Determine the (X, Y) coordinate at the center of the cell enclosing the given text.  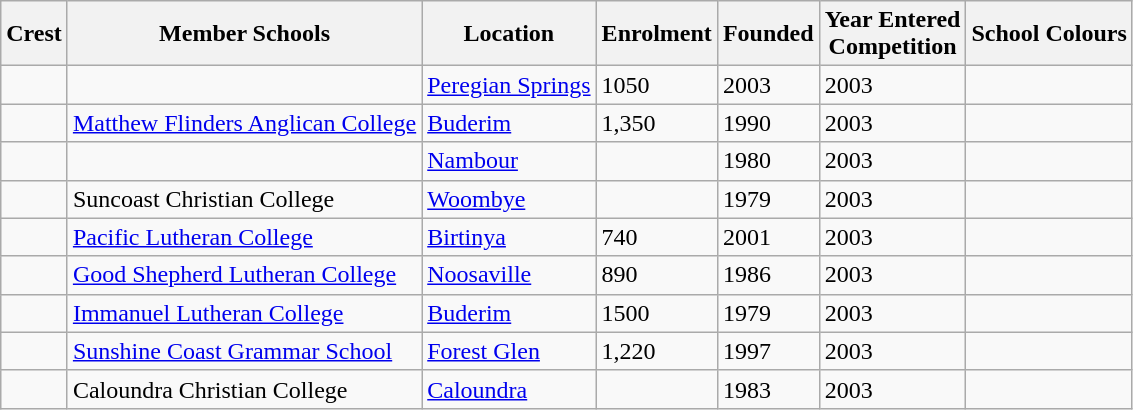
Peregian Springs (509, 85)
1983 (768, 389)
Immanuel Lutheran College (244, 313)
Founded (768, 34)
Caloundra Christian College (244, 389)
Location (509, 34)
Forest Glen (509, 351)
1,350 (656, 123)
Birtinya (509, 237)
Suncoast Christian College (244, 199)
1980 (768, 161)
1,220 (656, 351)
School Colours (1049, 34)
Enrolment (656, 34)
1500 (656, 313)
Crest (34, 34)
Caloundra (509, 389)
2001 (768, 237)
Pacific Lutheran College (244, 237)
Good Shepherd Lutheran College (244, 275)
Year EnteredCompetition (892, 34)
1986 (768, 275)
Member Schools (244, 34)
890 (656, 275)
Nambour (509, 161)
Noosaville (509, 275)
1990 (768, 123)
1050 (656, 85)
Sunshine Coast Grammar School (244, 351)
740 (656, 237)
Woombye (509, 199)
Matthew Flinders Anglican College (244, 123)
1997 (768, 351)
